Capture the cell that displays the provided text and extract its (X, Y) central coordinate. 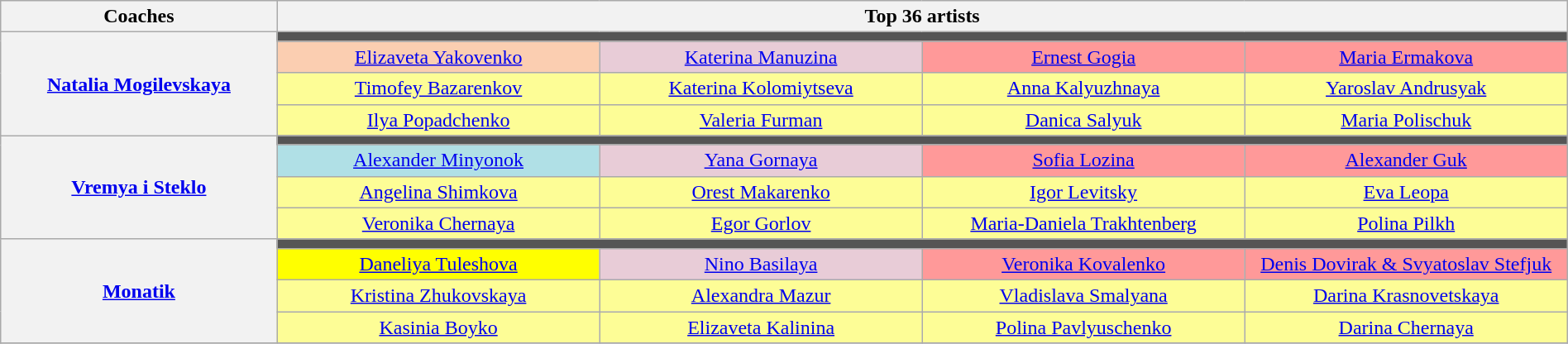
Nino Basilaya (761, 264)
Angelina Shimkova (438, 192)
Veronika Chernaya (438, 223)
Kasinia Boyko (438, 327)
Alexandra Mazur (761, 295)
Yana Gornaya (761, 160)
Ernest Gogia (1083, 57)
Vremya i Steklo (139, 187)
Maria Polischuk (1406, 120)
Coaches (139, 17)
Polina Pilkh (1406, 223)
Top 36 artists (922, 17)
Elizaveta Yakovenko (438, 57)
Sofia Lozina (1083, 160)
Igor Levitsky (1083, 192)
Denis Dovirak & Svyatoslav Stefjuk (1406, 264)
Katerina Manuzina (761, 57)
Anna Kalyuzhnaya (1083, 88)
Valeria Furman (761, 120)
Vladislava Smalyana (1083, 295)
Danica Salyuk (1083, 120)
Katerina Kolomiytseva (761, 88)
Darina Krasnovetskaya (1406, 295)
Eva Leopa (1406, 192)
Maria-Daniela Trakhtenberg (1083, 223)
Natalia Mogilevskaya (139, 84)
Daneliya Tuleshova (438, 264)
Egor Gorlov (761, 223)
Alexander Minyonok (438, 160)
Veronika Kovalenko (1083, 264)
Ilya Popadchenko (438, 120)
Orest Makarenko (761, 192)
Maria Ermakova (1406, 57)
Monatik (139, 291)
Alexander Guk (1406, 160)
Kristina Zhukovskaya (438, 295)
Yaroslav Andrusyak (1406, 88)
Darina Chernaya (1406, 327)
Elizaveta Kalinina (761, 327)
Timofey Bazarenkov (438, 88)
Polina Pavlyuschenko (1083, 327)
